Detect which cell encompasses the target text, then output its (X, Y) center coordinate. 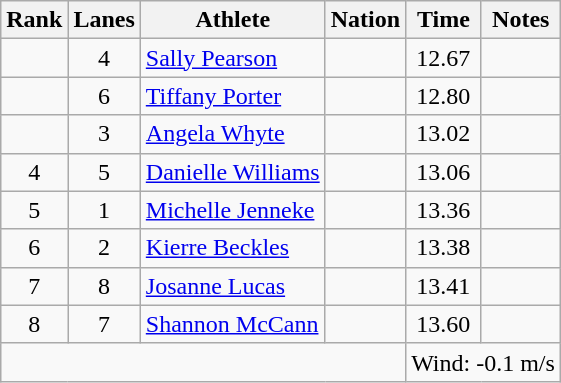
Notes (520, 20)
13.41 (444, 286)
Time (444, 20)
1 (104, 210)
3 (104, 134)
Danielle Williams (232, 172)
13.36 (444, 210)
Michelle Jenneke (232, 210)
Rank (34, 20)
2 (104, 248)
13.60 (444, 324)
Kierre Beckles (232, 248)
12.80 (444, 96)
13.38 (444, 248)
Shannon McCann (232, 324)
Tiffany Porter (232, 96)
Lanes (104, 20)
Angela Whyte (232, 134)
Nation (365, 20)
13.02 (444, 134)
Athlete (232, 20)
13.06 (444, 172)
12.67 (444, 58)
Wind: -0.1 m/s (484, 362)
Josanne Lucas (232, 286)
Sally Pearson (232, 58)
